Detect which cell encompasses the target text, then output its [x, y] center coordinate. 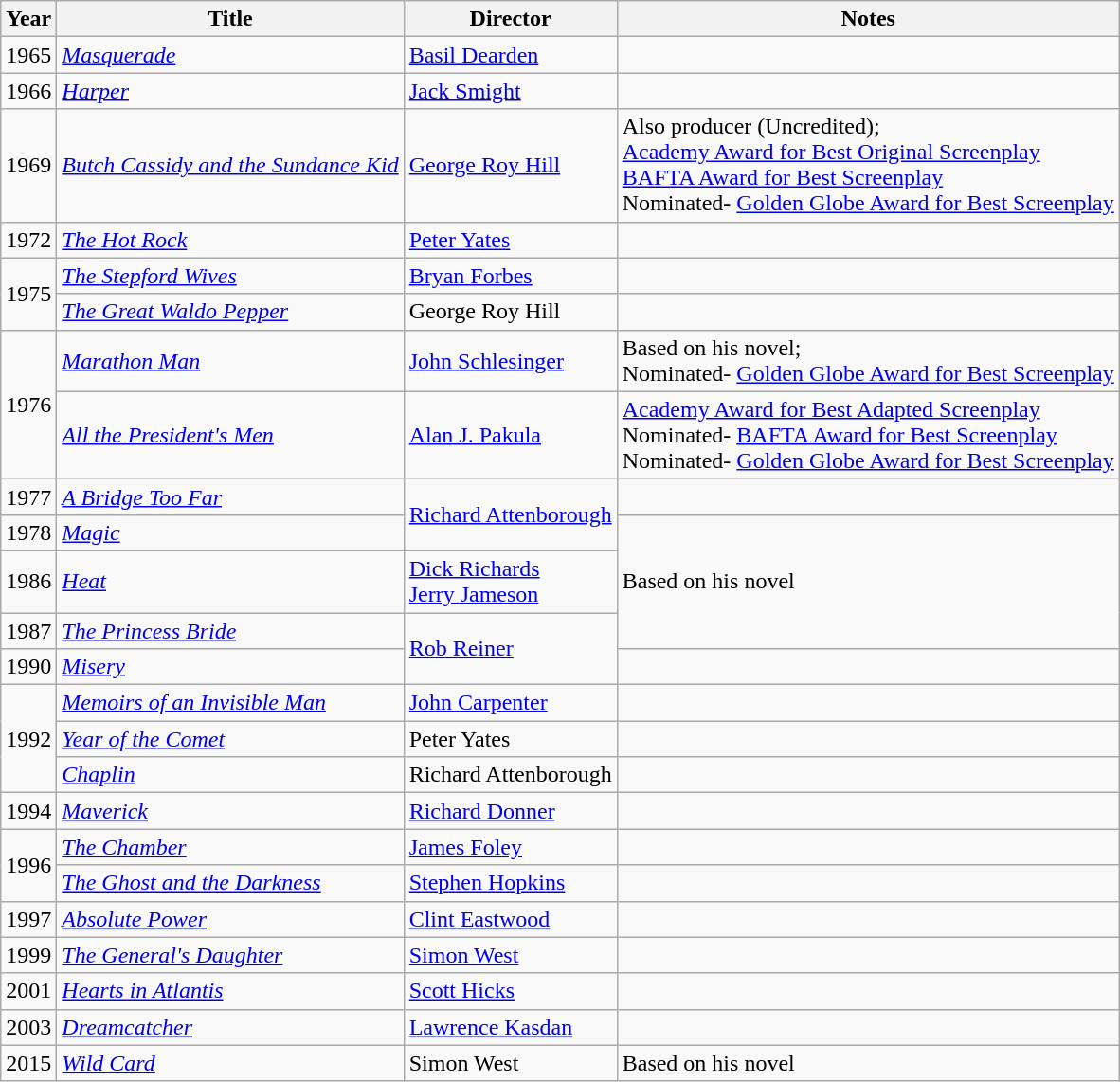
Memoirs of an Invisible Man [230, 703]
Maverick [230, 811]
1969 [28, 165]
1987 [28, 630]
The Stepford Wives [230, 276]
Dick RichardsJerry Jameson [510, 582]
1992 [28, 739]
Misery [230, 667]
1976 [28, 404]
A Bridge Too Far [230, 496]
Bryan Forbes [510, 276]
The Great Waldo Pepper [230, 312]
Based on his novel;Nominated- Golden Globe Award for Best Screenplay [868, 360]
1972 [28, 240]
Title [230, 19]
The General's Daughter [230, 955]
Butch Cassidy and the Sundance Kid [230, 165]
Basil Dearden [510, 55]
1966 [28, 91]
Director [510, 19]
The Ghost and the Darkness [230, 883]
1978 [28, 532]
2015 [28, 1063]
2001 [28, 991]
Clint Eastwood [510, 919]
The Hot Rock [230, 240]
All the President's Men [230, 435]
John Schlesinger [510, 360]
1986 [28, 582]
Richard Donner [510, 811]
1965 [28, 55]
Notes [868, 19]
Dreamcatcher [230, 1027]
Year of the Comet [230, 739]
The Princess Bride [230, 630]
1999 [28, 955]
Academy Award for Best Adapted ScreenplayNominated- BAFTA Award for Best ScreenplayNominated- Golden Globe Award for Best Screenplay [868, 435]
Magic [230, 532]
1990 [28, 667]
Harper [230, 91]
Marathon Man [230, 360]
1997 [28, 919]
1996 [28, 865]
Jack Smight [510, 91]
Absolute Power [230, 919]
Heat [230, 582]
Lawrence Kasdan [510, 1027]
Chaplin [230, 775]
Alan J. Pakula [510, 435]
Scott Hicks [510, 991]
1977 [28, 496]
Hearts in Atlantis [230, 991]
Rob Reiner [510, 648]
James Foley [510, 847]
1975 [28, 294]
John Carpenter [510, 703]
2003 [28, 1027]
Masquerade [230, 55]
Wild Card [230, 1063]
The Chamber [230, 847]
Also producer (Uncredited);Academy Award for Best Original ScreenplayBAFTA Award for Best ScreenplayNominated- Golden Globe Award for Best Screenplay [868, 165]
Stephen Hopkins [510, 883]
Year [28, 19]
1994 [28, 811]
